Return the (x, y) coordinate for the center point of the cell that contains the specified text.  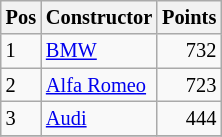
Pos (21, 17)
3 (21, 118)
Audi (99, 118)
Points (189, 17)
444 (189, 118)
732 (189, 51)
1 (21, 51)
Constructor (99, 17)
BMW (99, 51)
723 (189, 85)
Alfa Romeo (99, 85)
2 (21, 85)
